Output the [X, Y] coordinate of the center of the cell containing the given text.  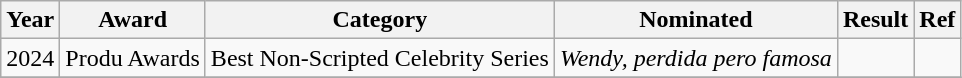
Nominated [696, 20]
2024 [30, 58]
Ref [938, 20]
Category [380, 20]
Produ Awards [133, 58]
Award [133, 20]
Wendy, perdida pero famosa [696, 58]
Best Non-Scripted Celebrity Series [380, 58]
Result [875, 20]
Year [30, 20]
